Search for the cell housing the specified text and yield its (X, Y) center coordinate. 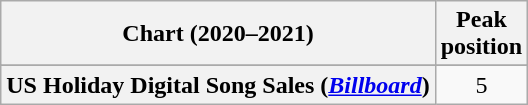
US Holiday Digital Song Sales (Billboard) (218, 85)
5 (481, 85)
Chart (2020–2021) (218, 34)
Peak position (481, 34)
